From the cell containing the given text, extract its center point as (x, y) coordinate. 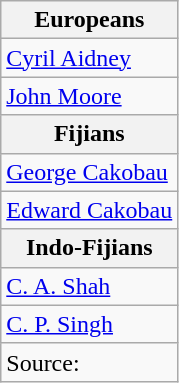
Europeans (90, 20)
Source: (90, 362)
Fijians (90, 134)
Indo-Fijians (90, 248)
Edward Cakobau (90, 210)
John Moore (90, 96)
C. P. Singh (90, 324)
C. A. Shah (90, 286)
Cyril Aidney (90, 58)
George Cakobau (90, 172)
